Determine the [X, Y] coordinate at the center of the cell enclosing the given text.  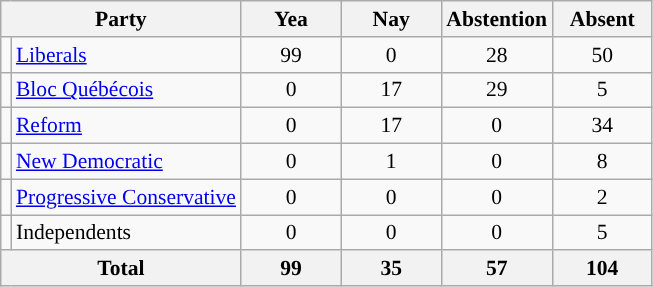
Bloc Québécois [126, 90]
104 [602, 269]
8 [602, 162]
Abstention [496, 19]
Nay [391, 19]
Liberals [126, 55]
29 [496, 90]
Independents [126, 233]
Yea [291, 19]
28 [496, 55]
2 [602, 197]
35 [391, 269]
Progressive Conservative [126, 197]
34 [602, 126]
Reform [126, 126]
Party [121, 19]
57 [496, 269]
Total [121, 269]
New Democratic [126, 162]
50 [602, 55]
1 [391, 162]
Absent [602, 19]
